Provide the [X, Y] coordinate of the cell's center where the given text is located.  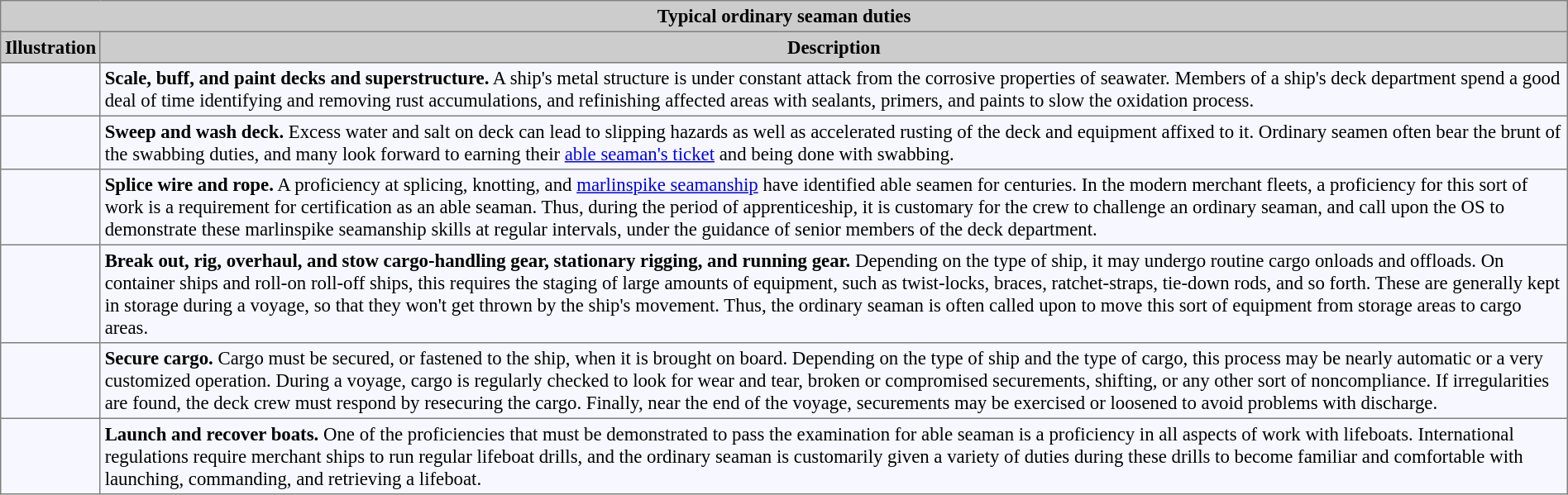
Description [834, 47]
Illustration [51, 47]
Typical ordinary seaman duties [784, 17]
